Extract the (x, y) coordinate from the center of the cell holding the provided text.  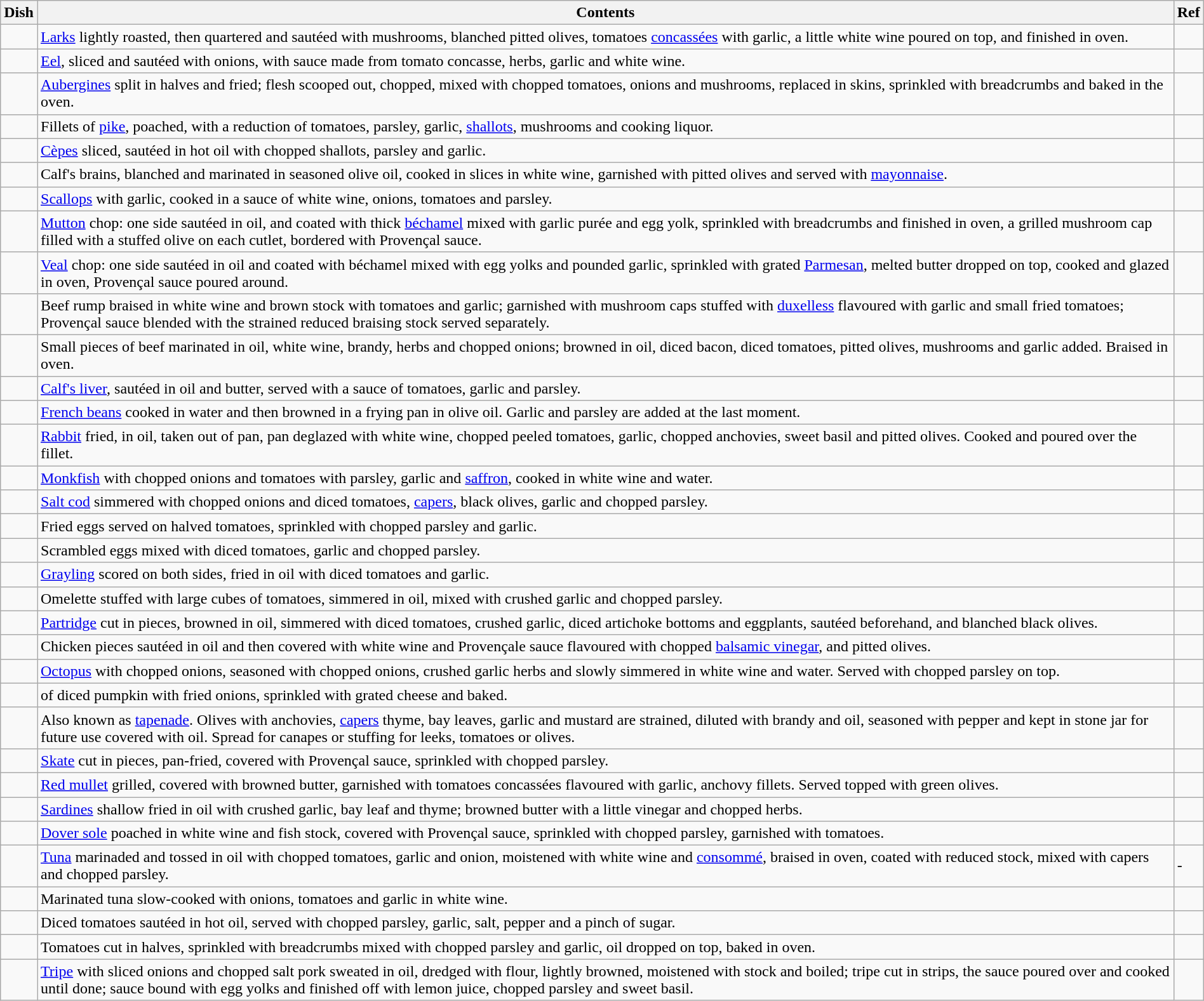
Scallops with garlic, cooked in a sauce of white wine, onions, tomatoes and parsley. (605, 199)
- (1189, 866)
Omelette stuffed with large cubes of tomatoes, simmered in oil, mixed with crushed garlic and chopped parsley. (605, 599)
Chicken pieces sautéed in oil and then covered with white wine and Provençale sauce flavoured with chopped balsamic vinegar, and pitted olives. (605, 647)
Eel, sliced and sautéed with onions, with sauce made from tomato concasse, herbs, garlic and white wine. (605, 61)
Sardines shallow fried in oil with crushed garlic, bay leaf and thyme; browned butter with a little vinegar and chopped herbs. (605, 809)
Marinated tuna slow-cooked with onions, tomatoes and garlic in white wine. (605, 899)
Fillets of pike, poached, with a reduction of tomatoes, parsley, garlic, shallots, mushrooms and cooking liquor. (605, 126)
Grayling scored on both sides, fried in oil with diced tomatoes and garlic. (605, 574)
Salt cod simmered with chopped onions and diced tomatoes, capers, black olives, garlic and chopped parsley. (605, 502)
Contents (605, 13)
Dover sole poached in white wine and fish stock, covered with Provençal sauce, sprinkled with chopped parsley, garnished with tomatoes. (605, 833)
French beans cooked in water and then browned in a frying pan in olive oil. Garlic and parsley are added at the last moment. (605, 413)
Cèpes sliced, sautéed in hot oil with chopped shallots, parsley and garlic. (605, 150)
Calf's brains, blanched and marinated in seasoned olive oil, cooked in slices in white wine, garnished with pitted olives and served with mayonnaise. (605, 175)
Diced tomatoes sautéed in hot oil, served with chopped parsley, garlic, salt, pepper and a pinch of sugar. (605, 923)
Fried eggs served on halved tomatoes, sprinkled with chopped parsley and garlic. (605, 526)
of diced pumpkin with fried onions, sprinkled with grated cheese and baked. (605, 695)
Calf's liver, sautéed in oil and butter, served with a sauce of tomatoes, garlic and parsley. (605, 388)
Ref (1189, 13)
Dish (19, 13)
Monkfish with chopped onions and tomatoes with parsley, garlic and saffron, cooked in white wine and water. (605, 478)
Skate cut in pieces, pan-fried, covered with Provençal sauce, sprinkled with chopped parsley. (605, 760)
Tomatoes cut in halves, sprinkled with breadcrumbs mixed with chopped parsley and garlic, oil dropped on top, baked in oven. (605, 947)
Scrambled eggs mixed with diced tomatoes, garlic and chopped parsley. (605, 550)
